Detect which cell encompasses the target text, then output its [X, Y] center coordinate. 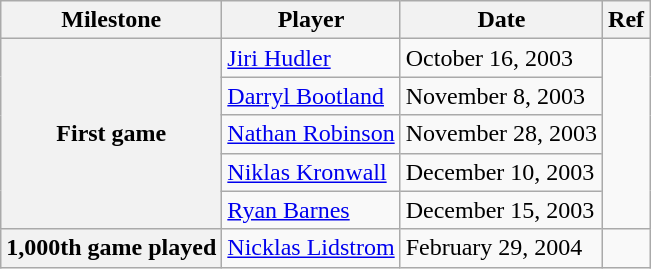
Date [501, 20]
Milestone [112, 20]
1,000th game played [112, 248]
Player [311, 20]
February 29, 2004 [501, 248]
Ref [626, 20]
October 16, 2003 [501, 58]
Nicklas Lidstrom [311, 248]
December 10, 2003 [501, 172]
Darryl Bootland [311, 96]
Nathan Robinson [311, 134]
November 28, 2003 [501, 134]
First game [112, 134]
Jiri Hudler [311, 58]
November 8, 2003 [501, 96]
Niklas Kronwall [311, 172]
Ryan Barnes [311, 210]
December 15, 2003 [501, 210]
